Return the [x, y] coordinate for the center point of the cell that contains the specified text.  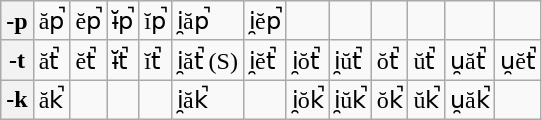
ŏk̚ [390, 100]
ŏt̚ [390, 60]
i̯ŏk̚ [308, 100]
-t [17, 60]
ɨ̆p̚ [123, 21]
ŭt̚ [426, 60]
ăp̚ [52, 21]
-p [17, 21]
i̯ĕp̚ [264, 21]
ĕt̚ [88, 60]
u̯ĕt̚ [518, 60]
ăk̚ [52, 100]
i̯ăp̚ [207, 21]
i̯ŭt̚ [350, 60]
ɨ̆t̚ [123, 60]
ăt̚ [52, 60]
i̯ăk̚ [207, 100]
u̯ăk̚ [469, 100]
i̯ăt̚ (S) [207, 60]
i̯ĕt̚ [264, 60]
i̯ŏt̚ [308, 60]
ĭp̚ [156, 21]
ĕp̚ [88, 21]
ĭt̚ [156, 60]
ŭk̚ [426, 100]
u̯ăt̚ [469, 60]
i̯ŭk̚ [350, 100]
-k [17, 100]
